Find where the given text appears and provide that cell's center as (X, Y) coordinate. 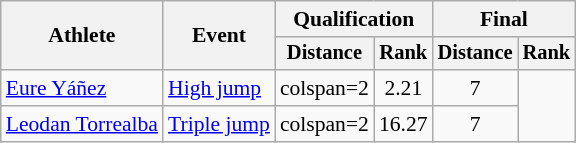
Triple jump (219, 124)
Leodan Torrealba (82, 124)
Qualification (354, 19)
2.21 (404, 88)
Athlete (82, 36)
Event (219, 36)
High jump (219, 88)
Eure Yáñez (82, 88)
Final (504, 19)
16.27 (404, 124)
